Scan for the cell matching the given text and deliver its [x, y] coordinate at center. 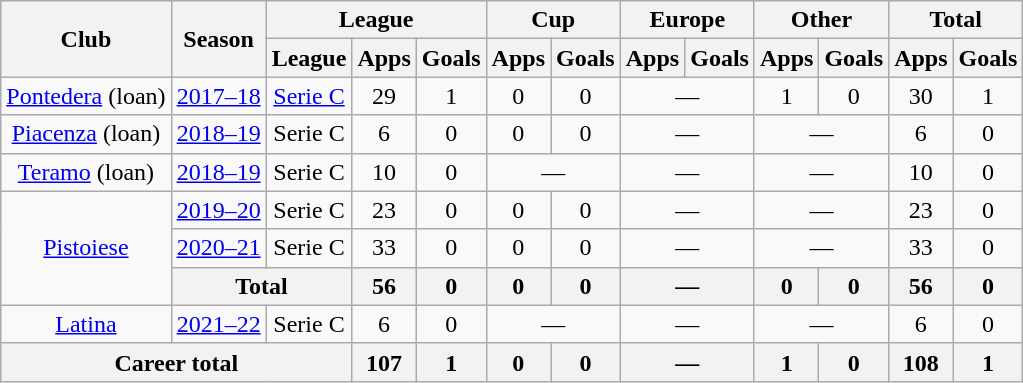
Latina [86, 324]
Piacenza (loan) [86, 134]
2017–18 [218, 96]
Pontedera (loan) [86, 96]
2020–21 [218, 248]
Season [218, 39]
Pistoiese [86, 248]
29 [384, 96]
2019–20 [218, 210]
Career total [176, 362]
Europe [687, 20]
107 [384, 362]
108 [921, 362]
2021–22 [218, 324]
Teramo (loan) [86, 172]
Cup [553, 20]
Other [821, 20]
Club [86, 39]
30 [921, 96]
